Scan for the cell matching the given text and deliver its (x, y) coordinate at center. 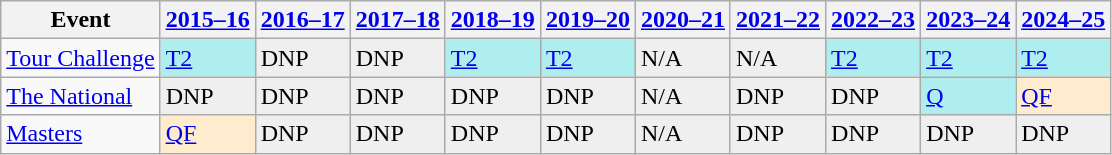
2018–19 (492, 20)
2022–23 (874, 20)
2023–24 (968, 20)
Q (968, 96)
The National (80, 96)
2017–18 (398, 20)
Masters (80, 134)
2015–16 (208, 20)
2024–25 (1064, 20)
2020–21 (682, 20)
2019–20 (588, 20)
Event (80, 20)
Tour Challenge (80, 58)
2016–17 (302, 20)
2021–22 (778, 20)
